Return (x, y) of the center of cell containing provided text 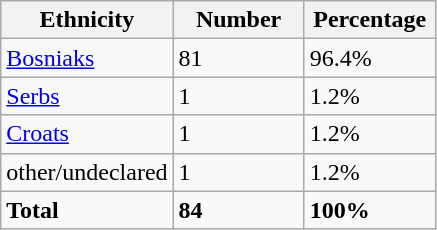
Croats (87, 134)
84 (238, 210)
Serbs (87, 96)
other/undeclared (87, 172)
Ethnicity (87, 20)
81 (238, 58)
Bosniaks (87, 58)
100% (370, 210)
Total (87, 210)
Percentage (370, 20)
Number (238, 20)
96.4% (370, 58)
